Return [X, Y] of the center of cell containing provided text 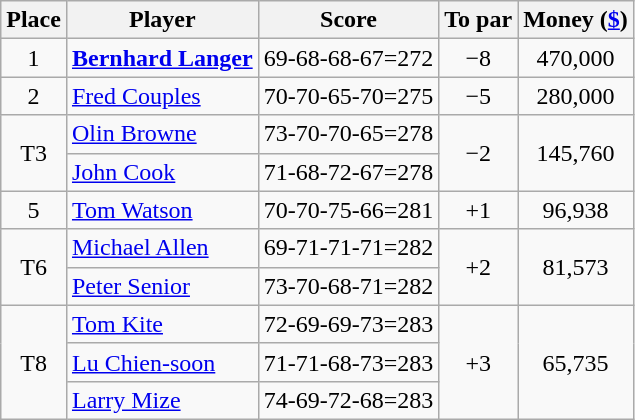
81,573 [576, 267]
5 [34, 210]
T8 [34, 362]
65,735 [576, 362]
Score [348, 20]
73-70-70-65=278 [348, 134]
71-68-72-67=278 [348, 172]
Fred Couples [162, 96]
Larry Mize [162, 400]
280,000 [576, 96]
Tom Watson [162, 210]
Olin Browne [162, 134]
Michael Allen [162, 248]
−2 [478, 153]
T6 [34, 267]
Lu Chien-soon [162, 362]
70-70-65-70=275 [348, 96]
1 [34, 58]
To par [478, 20]
145,760 [576, 153]
John Cook [162, 172]
74-69-72-68=283 [348, 400]
72-69-69-73=283 [348, 324]
Money ($) [576, 20]
−5 [478, 96]
2 [34, 96]
470,000 [576, 58]
69-68-68-67=272 [348, 58]
T3 [34, 153]
+1 [478, 210]
73-70-68-71=282 [348, 286]
+3 [478, 362]
Peter Senior [162, 286]
+2 [478, 267]
69-71-71-71=282 [348, 248]
96,938 [576, 210]
Tom Kite [162, 324]
Bernhard Langer [162, 58]
71-71-68-73=283 [348, 362]
Place [34, 20]
70-70-75-66=281 [348, 210]
Player [162, 20]
−8 [478, 58]
